Extract the (X, Y) coordinate from the center of the cell holding the provided text.  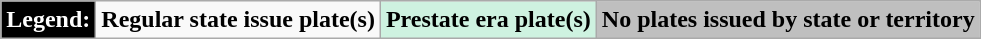
No plates issued by state or territory (788, 20)
Regular state issue plate(s) (238, 20)
Prestate era plate(s) (488, 20)
Legend: (48, 20)
